Capture the cell that displays the provided text and extract its [x, y] central coordinate. 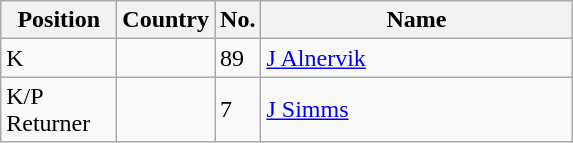
Country [166, 20]
7 [238, 110]
J Alnervik [416, 58]
Position [59, 20]
No. [238, 20]
J Simms [416, 110]
K/P Returner [59, 110]
Name [416, 20]
K [59, 58]
89 [238, 58]
